Capture the cell that displays the provided text and extract its [x, y] central coordinate. 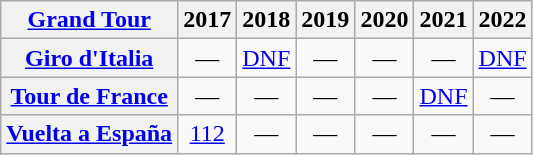
2022 [502, 20]
2020 [384, 20]
Tour de France [90, 96]
Grand Tour [90, 20]
Vuelta a España [90, 134]
112 [208, 134]
2021 [444, 20]
2019 [326, 20]
2017 [208, 20]
2018 [266, 20]
Giro d'Italia [90, 58]
